Locate the cell with the specified text and output its (x, y) center coordinate. 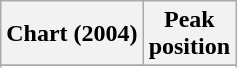
Chart (2004) (72, 34)
Peak position (189, 34)
